Pinpoint the cell where the given text exists, returning its [X, Y] midpoint coordinate. 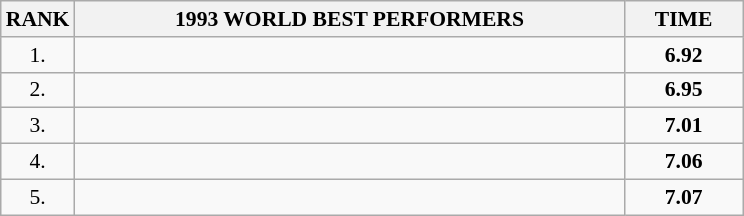
7.01 [684, 126]
4. [38, 162]
1993 WORLD BEST PERFORMERS [349, 19]
5. [38, 197]
TIME [684, 19]
6.92 [684, 55]
7.07 [684, 197]
1. [38, 55]
3. [38, 126]
7.06 [684, 162]
2. [38, 90]
6.95 [684, 90]
RANK [38, 19]
